Scan for the cell matching the given text and deliver its (x, y) coordinate at center. 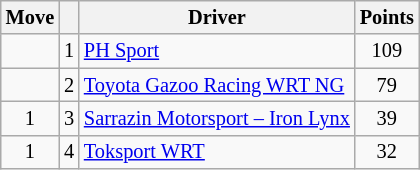
39 (387, 118)
3 (69, 118)
Toyota Gazoo Racing WRT NG (217, 85)
Driver (217, 17)
PH Sport (217, 51)
109 (387, 51)
Sarrazin Motorsport – Iron Lynx (217, 118)
2 (69, 85)
Move (30, 17)
79 (387, 85)
Points (387, 17)
4 (69, 152)
32 (387, 152)
Toksport WRT (217, 152)
